From the cell containing the given text, extract its center point as (x, y) coordinate. 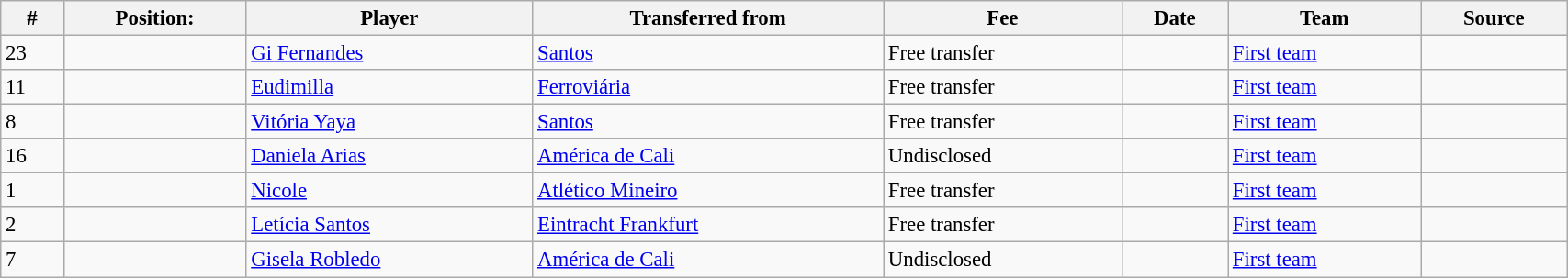
Gi Fernandes (389, 53)
Daniela Arias (389, 156)
16 (33, 156)
Nicole (389, 191)
11 (33, 87)
Player (389, 18)
Team (1325, 18)
8 (33, 122)
Source (1494, 18)
Eudimilla (389, 87)
2 (33, 225)
Letícia Santos (389, 225)
Fee (1003, 18)
7 (33, 260)
Vitória Yaya (389, 122)
Position: (154, 18)
Transferred from (708, 18)
Eintracht Frankfurt (708, 225)
Date (1174, 18)
# (33, 18)
Gisela Robledo (389, 260)
Atlético Mineiro (708, 191)
23 (33, 53)
Ferroviária (708, 87)
1 (33, 191)
